Detect which cell encompasses the target text, then output its [X, Y] center coordinate. 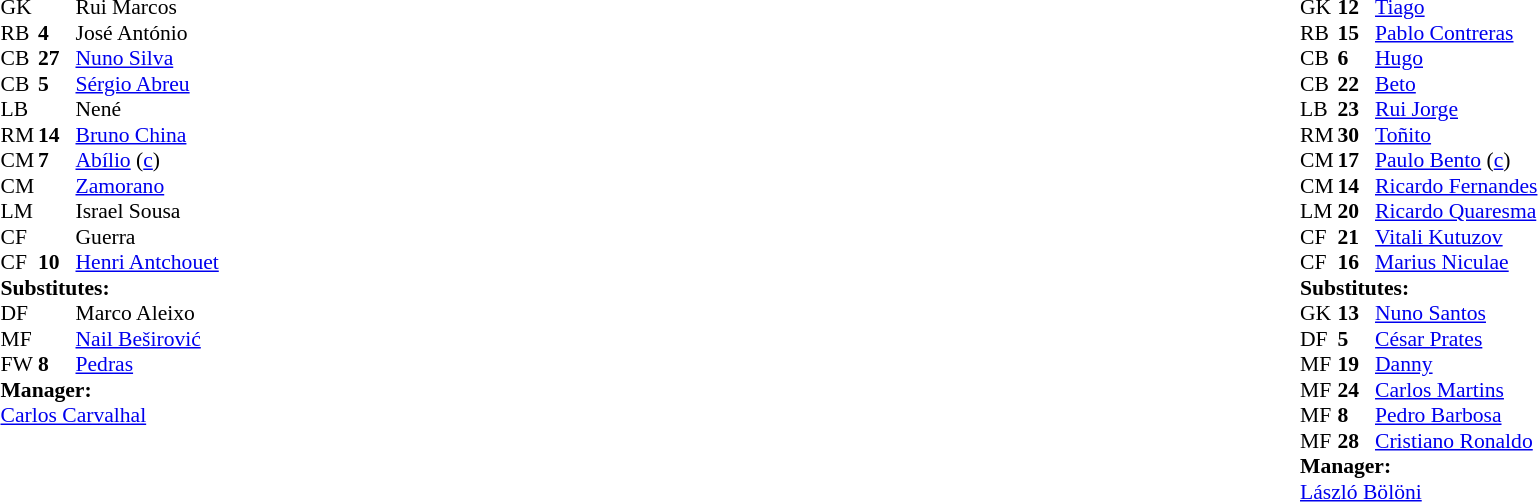
Henri Antchouet [148, 263]
Pedro Barbosa [1456, 415]
15 [1357, 33]
Toñito [1456, 135]
4 [57, 33]
Marius Niculae [1456, 263]
7 [57, 161]
6 [1357, 59]
Zamorano [148, 186]
17 [1357, 161]
Carlos Carvalhal [109, 415]
30 [1357, 135]
Nuno Silva [148, 59]
22 [1357, 84]
Ricardo Fernandes [1456, 186]
20 [1357, 211]
Marco Aleixo [148, 313]
16 [1357, 263]
24 [1357, 390]
Guerra [148, 237]
Israel Sousa [148, 211]
Pedras [148, 365]
César Prates [1456, 339]
Ricardo Quaresma [1456, 211]
28 [1357, 441]
GK [1319, 313]
Paulo Bento (c) [1456, 161]
21 [1357, 237]
10 [57, 263]
13 [1357, 313]
23 [1357, 109]
Vitali Kutuzov [1456, 237]
Sérgio Abreu [148, 84]
27 [57, 59]
Carlos Martins [1456, 390]
Nuno Santos [1456, 313]
Cristiano Ronaldo [1456, 441]
Beto [1456, 84]
FW [19, 365]
Bruno China [148, 135]
19 [1357, 365]
Rui Jorge [1456, 109]
Nail Beširović [148, 339]
Danny [1456, 365]
Abílio (c) [148, 161]
Pablo Contreras [1456, 33]
Nené [148, 109]
José António [148, 33]
Hugo [1456, 59]
